Return (x, y) of the center of cell containing provided text 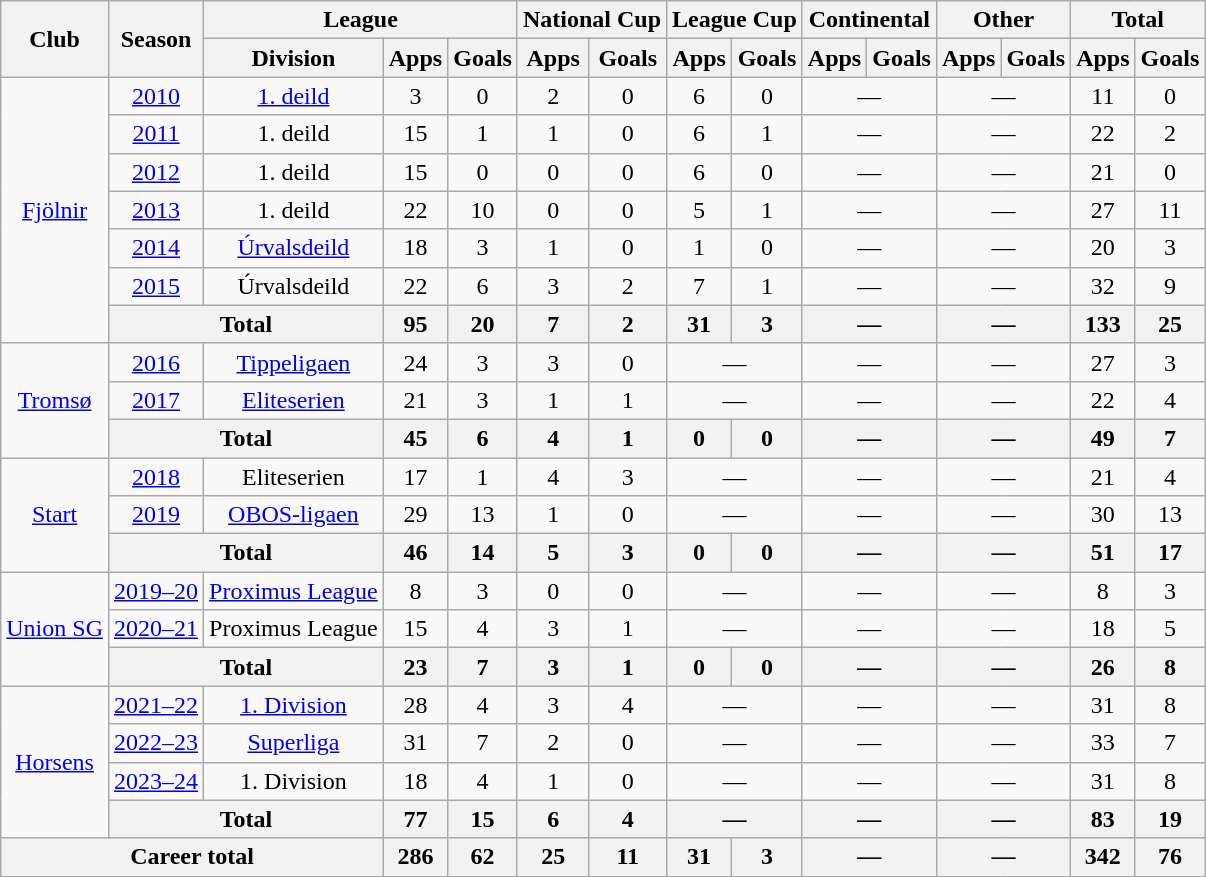
286 (415, 857)
2012 (156, 172)
46 (415, 553)
Continental (869, 20)
342 (1103, 857)
2014 (156, 248)
League (361, 20)
National Cup (592, 20)
Career total (192, 857)
2011 (156, 134)
2022–23 (156, 743)
Horsens (55, 762)
51 (1103, 553)
Superliga (294, 743)
2020–21 (156, 629)
9 (1170, 286)
29 (415, 515)
14 (483, 553)
2013 (156, 210)
30 (1103, 515)
2017 (156, 400)
Other (1003, 20)
28 (415, 705)
2021–22 (156, 705)
Tromsø (55, 400)
45 (415, 438)
32 (1103, 286)
26 (1103, 667)
Club (55, 39)
2019–20 (156, 591)
76 (1170, 857)
24 (415, 362)
OBOS-ligaen (294, 515)
2016 (156, 362)
Division (294, 58)
95 (415, 324)
49 (1103, 438)
Season (156, 39)
77 (415, 819)
83 (1103, 819)
2019 (156, 515)
2010 (156, 96)
133 (1103, 324)
23 (415, 667)
Fjölnir (55, 210)
10 (483, 210)
2018 (156, 477)
19 (1170, 819)
Start (55, 515)
League Cup (735, 20)
2023–24 (156, 781)
2015 (156, 286)
Tippeligaen (294, 362)
33 (1103, 743)
62 (483, 857)
Union SG (55, 629)
